For the text-containing cell, return its midpoint in [X, Y] coordinate format. 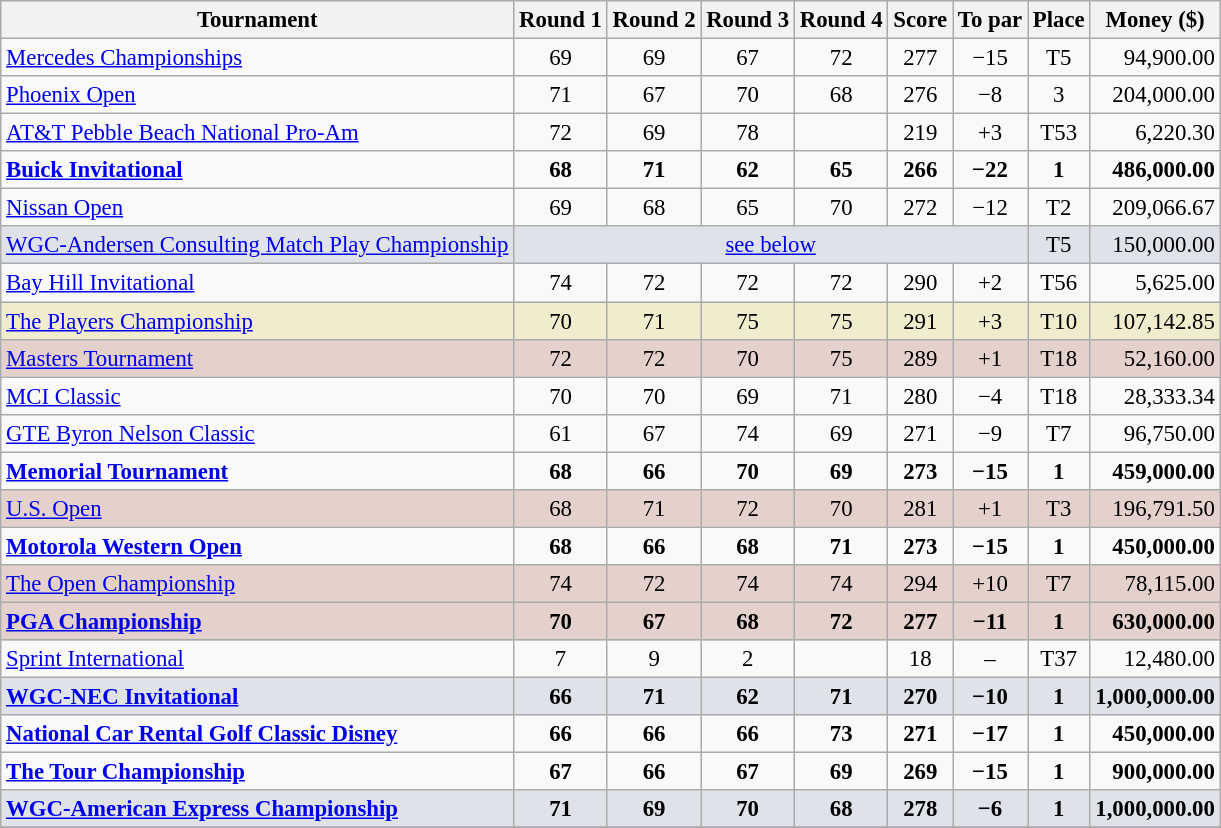
MCI Classic [258, 396]
AT&T Pebble Beach National Pro-Am [258, 133]
+2 [990, 283]
196,791.50 [1155, 509]
12,480.00 [1155, 659]
Round 3 [748, 20]
Bay Hill Invitational [258, 283]
T10 [1059, 321]
−9 [990, 433]
−17 [990, 734]
278 [920, 809]
The Players Championship [258, 321]
Score [920, 20]
To par [990, 20]
459,000.00 [1155, 471]
107,142.85 [1155, 321]
T2 [1059, 208]
Round 2 [654, 20]
– [990, 659]
900,000.00 [1155, 772]
WGC-Andersen Consulting Match Play Championship [258, 245]
94,900.00 [1155, 58]
269 [920, 772]
National Car Rental Golf Classic Disney [258, 734]
96,750.00 [1155, 433]
Mercedes Championships [258, 58]
2 [748, 659]
486,000.00 [1155, 170]
204,000.00 [1155, 95]
73 [841, 734]
Memorial Tournament [258, 471]
61 [561, 433]
276 [920, 95]
272 [920, 208]
78,115.00 [1155, 584]
−8 [990, 95]
WGC-American Express Championship [258, 809]
289 [920, 358]
−6 [990, 809]
see below [771, 245]
219 [920, 133]
28,333.34 [1155, 396]
T53 [1059, 133]
290 [920, 283]
PGA Championship [258, 621]
18 [920, 659]
150,000.00 [1155, 245]
The Tour Championship [258, 772]
T37 [1059, 659]
9 [654, 659]
78 [748, 133]
−22 [990, 170]
−4 [990, 396]
Sprint International [258, 659]
−11 [990, 621]
270 [920, 697]
Round 1 [561, 20]
The Open Championship [258, 584]
6,220.30 [1155, 133]
Place [1059, 20]
266 [920, 170]
Nissan Open [258, 208]
Tournament [258, 20]
3 [1059, 95]
52,160.00 [1155, 358]
−10 [990, 697]
Round 4 [841, 20]
+10 [990, 584]
5,625.00 [1155, 283]
T3 [1059, 509]
Phoenix Open [258, 95]
T56 [1059, 283]
7 [561, 659]
281 [920, 509]
294 [920, 584]
U.S. Open [258, 509]
Masters Tournament [258, 358]
630,000.00 [1155, 621]
Money ($) [1155, 20]
GTE Byron Nelson Classic [258, 433]
291 [920, 321]
−12 [990, 208]
Motorola Western Open [258, 546]
WGC-NEC Invitational [258, 697]
280 [920, 396]
209,066.67 [1155, 208]
Buick Invitational [258, 170]
